Identify which cell holds the provided text, then report its (x, y) central coordinate. 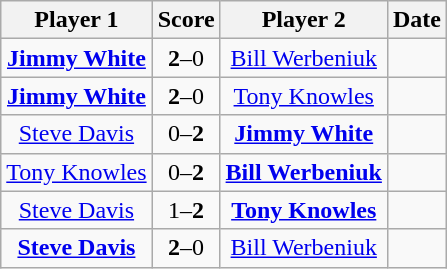
Score (186, 20)
Date (416, 20)
Player 2 (304, 20)
Player 1 (76, 20)
1–2 (186, 210)
